Return the [X, Y] coordinate for the center point of the cell that contains the specified text.  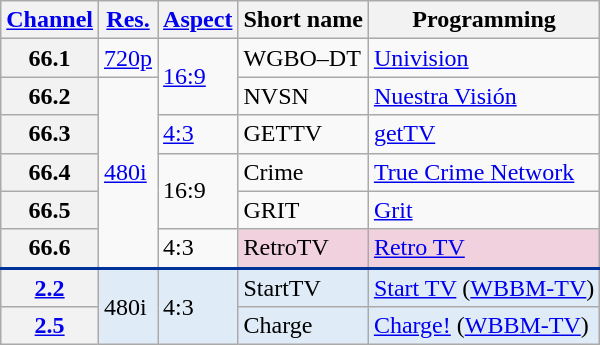
getTV [484, 134]
StartTV [303, 288]
Res. [128, 20]
Crime [303, 172]
True Crime Network [484, 172]
GETTV [303, 134]
RetroTV [303, 248]
Programming [484, 20]
Channel [50, 20]
WGBO–DT [303, 58]
Univision [484, 58]
Start TV (WBBM-TV) [484, 288]
720p [128, 58]
Charge [303, 326]
2.2 [50, 288]
GRIT [303, 210]
66.3 [50, 134]
Charge! (WBBM-TV) [484, 326]
Aspect [198, 20]
Nuestra Visión [484, 96]
66.6 [50, 248]
66.4 [50, 172]
2.5 [50, 326]
Retro TV [484, 248]
NVSN [303, 96]
66.2 [50, 96]
Short name [303, 20]
Grit [484, 210]
66.1 [50, 58]
66.5 [50, 210]
